Pinpoint the cell where the given text exists, returning its (x, y) midpoint coordinate. 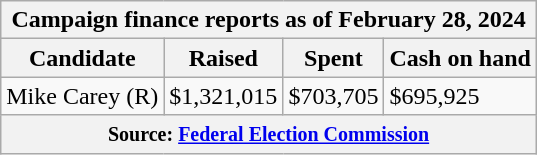
Raised (224, 58)
Mike Carey (R) (82, 96)
Spent (334, 58)
$695,925 (460, 96)
Campaign finance reports as of February 28, 2024 (269, 20)
Cash on hand (460, 58)
$703,705 (334, 96)
Source: Federal Election Commission (269, 134)
$1,321,015 (224, 96)
Candidate (82, 58)
